For the text-containing cell, return its midpoint in [X, Y] coordinate format. 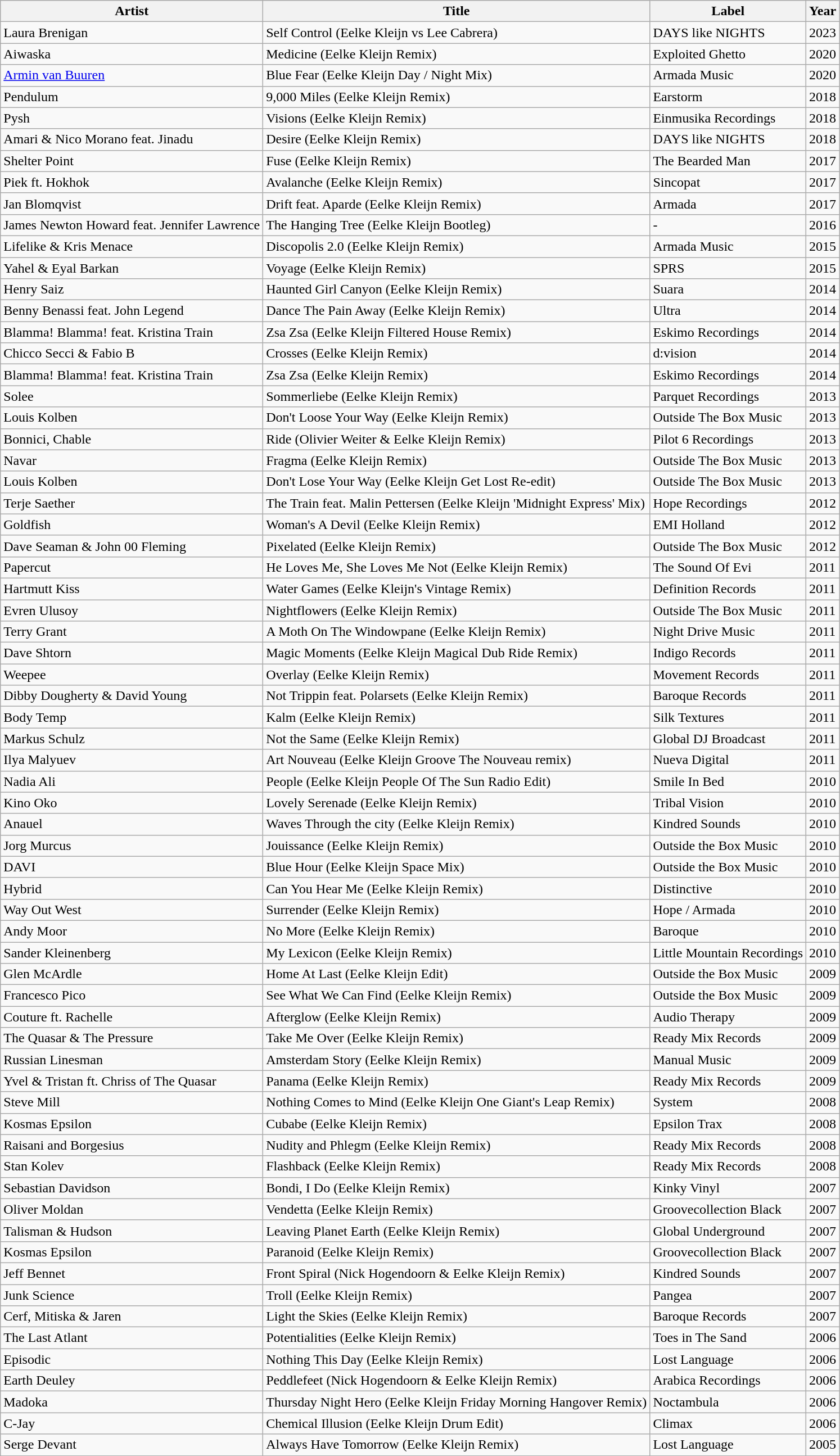
Andy Moor [132, 931]
Tribal Vision [728, 803]
Climax [728, 1423]
SPRS [728, 268]
Self Control (Eelke Kleijn vs Lee Cabrera) [457, 33]
Sebastian Davidson [132, 1188]
Leaving Planet Earth (Eelke Kleijn Remix) [457, 1231]
Not the Same (Eelke Kleijn Remix) [457, 739]
Nightflowers (Eelke Kleijn Remix) [457, 610]
Amari & Nico Morano feat. Jinadu [132, 139]
Pendulum [132, 97]
Nothing This Day (Eelke Kleijn Remix) [457, 1359]
Haunted Girl Canyon (Eelke Kleijn Remix) [457, 290]
Kalm (Eelke Kleijn Remix) [457, 717]
d:vision [728, 354]
The Sound Of Evi [728, 567]
Vendetta (Eelke Kleijn Remix) [457, 1209]
Always Have Tomorrow (Eelke Kleijn Remix) [457, 1445]
Sommerliebe (Eelke Kleijn Remix) [457, 396]
Oliver Moldan [132, 1209]
Pilot 6 Recordings [728, 439]
Silk Textures [728, 717]
Baroque [728, 931]
Francesco Pico [132, 996]
Can You Hear Me (Eelke Kleijn Remix) [457, 888]
Cubabe (Eelke Kleijn Remix) [457, 1124]
Front Spiral (Nick Hogendoorn & Eelke Kleijn Remix) [457, 1273]
Earth Deuley [132, 1381]
Sincopat [728, 182]
Pixelated (Eelke Kleijn Remix) [457, 546]
Jeff Bennet [132, 1273]
Armin van Buuren [132, 75]
Title [457, 11]
Voyage (Eelke Kleijn Remix) [457, 268]
He Loves Me, She Loves Me Not (Eelke Kleijn Remix) [457, 567]
Magic Moments (Eelke Kleijn Magical Dub Ride Remix) [457, 653]
Way Out West [132, 910]
Little Mountain Recordings [728, 953]
Papercut [132, 567]
Jorg Murcus [132, 845]
Global DJ Broadcast [728, 739]
Avalanche (Eelke Kleijn Remix) [457, 182]
Navar [132, 460]
Noctambula [728, 1402]
Suara [728, 290]
Discopolis 2.0 (Eelke Kleijn Remix) [457, 246]
Dance The Pain Away (Eelke Kleijn Remix) [457, 311]
See What We Can Find (Eelke Kleijn Remix) [457, 996]
Pangea [728, 1295]
Steve Mill [132, 1102]
Paranoid (Eelke Kleijn Remix) [457, 1252]
Troll (Eelke Kleijn Remix) [457, 1295]
Anauel [132, 824]
Desire (Eelke Kleijn Remix) [457, 139]
Lovely Serenade (Eelke Kleijn Remix) [457, 803]
James Newton Howard feat. Jennifer Lawrence [132, 225]
Lifelike & Kris Menace [132, 246]
Toes in The Sand [728, 1338]
Don't Loose Your Way (Eelke Kleijn Remix) [457, 418]
Einmusika Recordings [728, 118]
Earstorm [728, 97]
Ride (Olivier Weiter & Eelke Kleijn Remix) [457, 439]
Potentialities (Eelke Kleijn Remix) [457, 1338]
Hope / Armada [728, 910]
Hybrid [132, 888]
Indigo Records [728, 653]
Flashback (Eelke Kleijn Remix) [457, 1166]
Hartmutt Kiss [132, 589]
Body Temp [132, 717]
Exploited Ghetto [728, 54]
Kinky Vinyl [728, 1188]
Bonnici, Chable [132, 439]
Russian Linesman [132, 1060]
Nothing Comes to Mind (Eelke Kleijn One Giant's Leap Remix) [457, 1102]
Couture ft. Rachelle [132, 1017]
The Train feat. Malin Pettersen (Eelke Kleijn 'Midnight Express' Mix) [457, 503]
Pysh [132, 118]
Stan Kolev [132, 1166]
Manual Music [728, 1060]
Glen McArdle [132, 974]
Weepee [132, 675]
Artist [132, 11]
Waves Through the city (Eelke Kleijn Remix) [457, 824]
Evren Ulusoy [132, 610]
Thursday Night Hero (Eelke Kleijn Friday Morning Hangover Remix) [457, 1402]
System [728, 1102]
Armada [728, 204]
Year [823, 11]
Label [728, 11]
Dave Shtorn [132, 653]
Junk Science [132, 1295]
Smile In Bed [728, 781]
Global Underground [728, 1231]
Amsterdam Story (Eelke Kleijn Remix) [457, 1060]
Overlay (Eelke Kleijn Remix) [457, 675]
Blue Fear (Eelke Kleijn Day / Night Mix) [457, 75]
- [728, 225]
Terje Saether [132, 503]
Talisman & Hudson [132, 1231]
Home At Last (Eelke Kleijn Edit) [457, 974]
Blue Hour (Eelke Kleijn Space Mix) [457, 867]
Chicco Secci & Fabio B [132, 354]
Take Me Over (Eelke Kleijn Remix) [457, 1038]
Madoka [132, 1402]
Hope Recordings [728, 503]
Jan Blomqvist [132, 204]
Jouissance (Eelke Kleijn Remix) [457, 845]
Henry Saiz [132, 290]
People (Eelke Kleijn People Of The Sun Radio Edit) [457, 781]
No More (Eelke Kleijn Remix) [457, 931]
Dibby Dougherty & David Young [132, 696]
Yvel & Tristan ft. Chriss of The Quasar [132, 1081]
Laura Brenigan [132, 33]
Afterglow (Eelke Kleijn Remix) [457, 1017]
Distinctive [728, 888]
Fragma (Eelke Kleijn Remix) [457, 460]
Epsilon Trax [728, 1124]
Chemical Illusion (Eelke Kleijn Drum Edit) [457, 1423]
2023 [823, 33]
DAVI [132, 867]
A Moth On The Windowpane (Eelke Kleijn Remix) [457, 632]
Solee [132, 396]
Ultra [728, 311]
C-Jay [132, 1423]
Raisani and Borgesius [132, 1145]
Bondi, I Do (Eelke Kleijn Remix) [457, 1188]
Peddlefeet (Nick Hogendoorn & Eelke Kleijn Remix) [457, 1381]
The Hanging Tree (Eelke Kleijn Bootleg) [457, 225]
Ilya Malyuev [132, 760]
2016 [823, 225]
Nudity and Phlegm (Eelke Kleijn Remix) [457, 1145]
Water Games (Eelke Kleijn's Vintage Remix) [457, 589]
Nadia Ali [132, 781]
Aiwaska [132, 54]
My Lexicon (Eelke Kleijn Remix) [457, 953]
Episodic [132, 1359]
Definition Records [728, 589]
Woman's A Devil (Eelke Kleijn Remix) [457, 524]
Piek ft. Hokhok [132, 182]
Night Drive Music [728, 632]
Fuse (Eelke Kleijn Remix) [457, 161]
Audio Therapy [728, 1017]
The Last Atlant [132, 1338]
Sander Kleinenberg [132, 953]
Zsa Zsa (Eelke Kleijn Remix) [457, 375]
The Quasar & The Pressure [132, 1038]
Zsa Zsa (Eelke Kleijn Filtered House Remix) [457, 332]
Art Nouveau (Eelke Kleijn Groove The Nouveau remix) [457, 760]
Cerf, Mitiska & Jaren [132, 1317]
Panama (Eelke Kleijn Remix) [457, 1081]
Not Trippin feat. Polarsets (Eelke Kleijn Remix) [457, 696]
Medicine (Eelke Kleijn Remix) [457, 54]
2005 [823, 1445]
Benny Benassi feat. John Legend [132, 311]
Crosses (Eelke Kleijn Remix) [457, 354]
Don't Lose Your Way (Eelke Kleijn Get Lost Re-edit) [457, 482]
Markus Schulz [132, 739]
Drift feat. Aparde (Eelke Kleijn Remix) [457, 204]
Light the Skies (Eelke Kleijn Remix) [457, 1317]
Serge Devant [132, 1445]
Arabica Recordings [728, 1381]
Surrender (Eelke Kleijn Remix) [457, 910]
Parquet Recordings [728, 396]
Visions (Eelke Kleijn Remix) [457, 118]
Movement Records [728, 675]
EMI Holland [728, 524]
Terry Grant [132, 632]
The Bearded Man [728, 161]
Kino Oko [132, 803]
Goldfish [132, 524]
9,000 Miles (Eelke Kleijn Remix) [457, 97]
Dave Seaman & John 00 Fleming [132, 546]
Yahel & Eyal Barkan [132, 268]
Shelter Point [132, 161]
Nueva Digital [728, 760]
